For the text-containing cell, return its midpoint in [x, y] coordinate format. 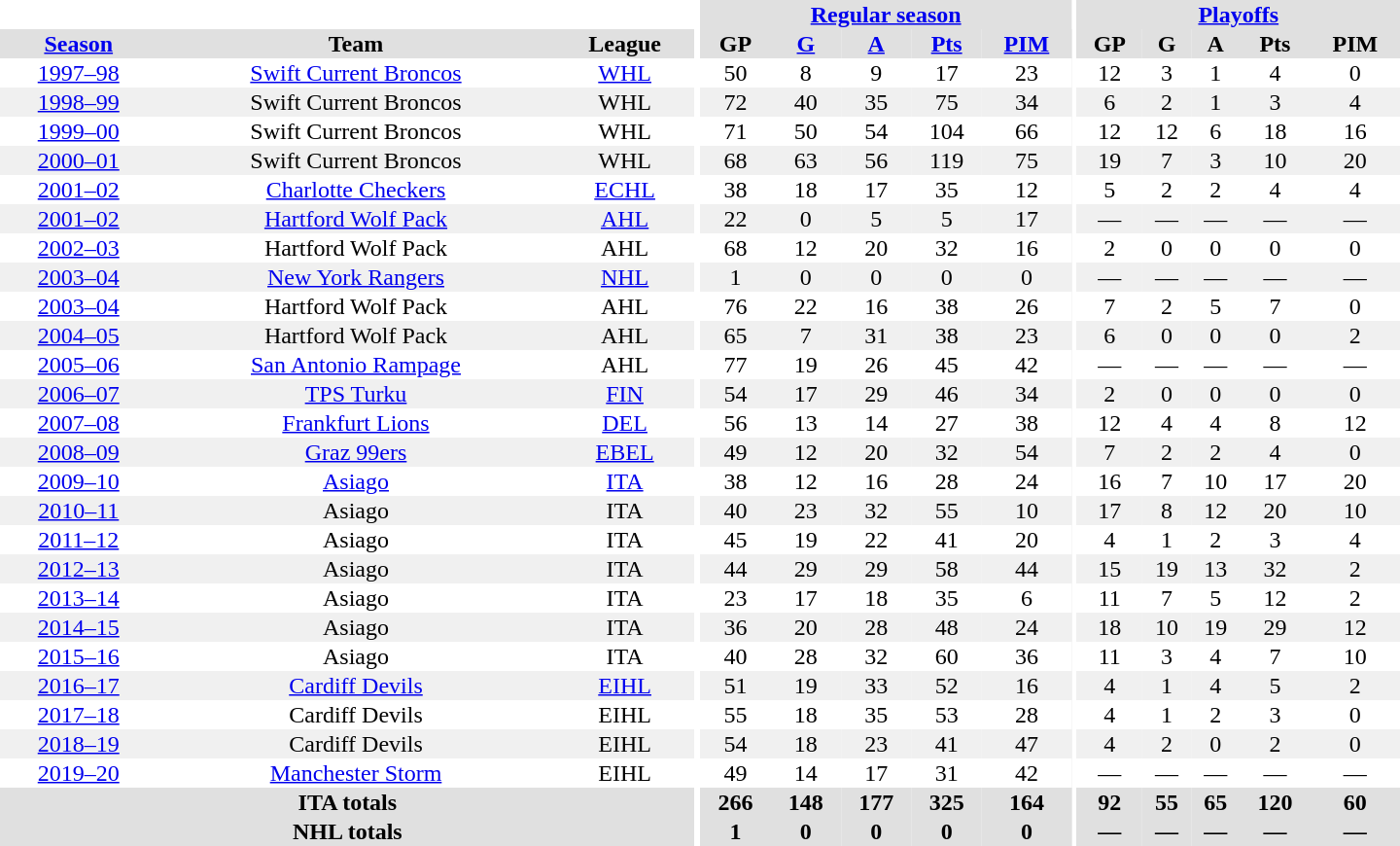
NHL [625, 277]
266 [735, 802]
2010–11 [79, 511]
2017–18 [79, 715]
2019–20 [79, 773]
48 [946, 627]
119 [946, 160]
2011–12 [79, 540]
Frankfurt Lions [356, 423]
164 [1027, 802]
77 [735, 365]
58 [946, 569]
71 [735, 131]
33 [876, 686]
DEL [625, 423]
2014–15 [79, 627]
EBEL [625, 452]
1998–99 [79, 102]
2002–03 [79, 248]
2012–13 [79, 569]
2007–08 [79, 423]
120 [1275, 802]
76 [735, 306]
15 [1110, 569]
Graz 99ers [356, 452]
27 [946, 423]
92 [1110, 802]
2006–07 [79, 394]
Manchester Storm [356, 773]
1997–98 [79, 73]
52 [946, 686]
63 [806, 160]
TPS Turku [356, 394]
2004–05 [79, 335]
Season [79, 44]
46 [946, 394]
League [625, 44]
51 [735, 686]
2015–16 [79, 656]
325 [946, 802]
47 [1027, 744]
53 [946, 715]
ITA totals [348, 802]
2000–01 [79, 160]
1999–00 [79, 131]
2005–06 [79, 365]
2008–09 [79, 452]
2013–14 [79, 598]
148 [806, 802]
72 [735, 102]
ECHL [625, 190]
66 [1027, 131]
NHL totals [348, 831]
San Antonio Rampage [356, 365]
Playoffs [1239, 15]
Team [356, 44]
177 [876, 802]
Charlotte Checkers [356, 190]
104 [946, 131]
2009–10 [79, 481]
2016–17 [79, 686]
Regular season [886, 15]
FIN [625, 394]
9 [876, 73]
2018–19 [79, 744]
New York Rangers [356, 277]
